Provide the (X, Y) coordinate of the cell's center where the given text is located.  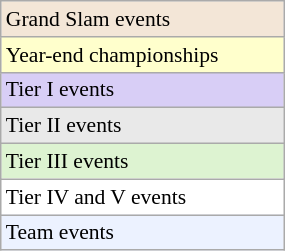
Tier IV and V events (142, 197)
Grand Slam events (142, 19)
Year-end championships (142, 55)
Team events (142, 233)
Tier I events (142, 90)
Tier III events (142, 162)
Tier II events (142, 126)
